Provide the (x, y) coordinate of the cell's center where the given text is located.  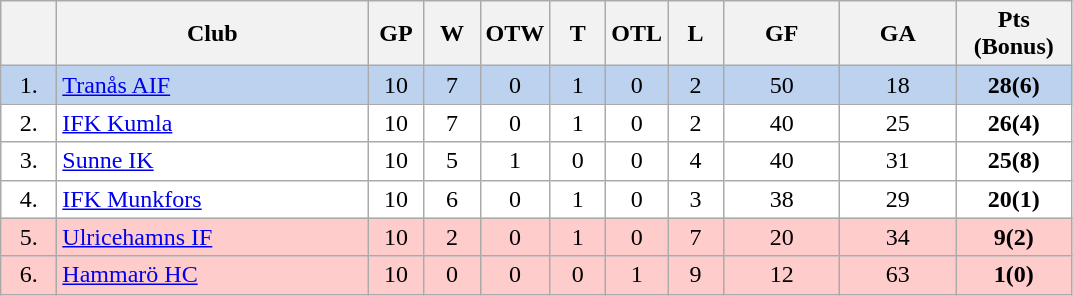
W (452, 34)
OTW (515, 34)
2. (29, 123)
L (696, 34)
IFK Munkfors (212, 199)
GF (782, 34)
5. (29, 237)
9(2) (1014, 237)
6. (29, 275)
4. (29, 199)
Club (212, 34)
Pts (Bonus) (1014, 34)
1(0) (1014, 275)
Tranås AIF (212, 85)
20 (782, 237)
GP (396, 34)
38 (782, 199)
63 (898, 275)
25(8) (1014, 161)
12 (782, 275)
18 (898, 85)
Hammarö HC (212, 275)
34 (898, 237)
4 (696, 161)
OTL (637, 34)
20(1) (1014, 199)
9 (696, 275)
26(4) (1014, 123)
GA (898, 34)
31 (898, 161)
5 (452, 161)
Sunne IK (212, 161)
IFK Kumla (212, 123)
6 (452, 199)
3. (29, 161)
Ulricehamns IF (212, 237)
28(6) (1014, 85)
T (578, 34)
25 (898, 123)
3 (696, 199)
29 (898, 199)
50 (782, 85)
1. (29, 85)
